Return the [X, Y] coordinate for the center point of the cell that contains the specified text.  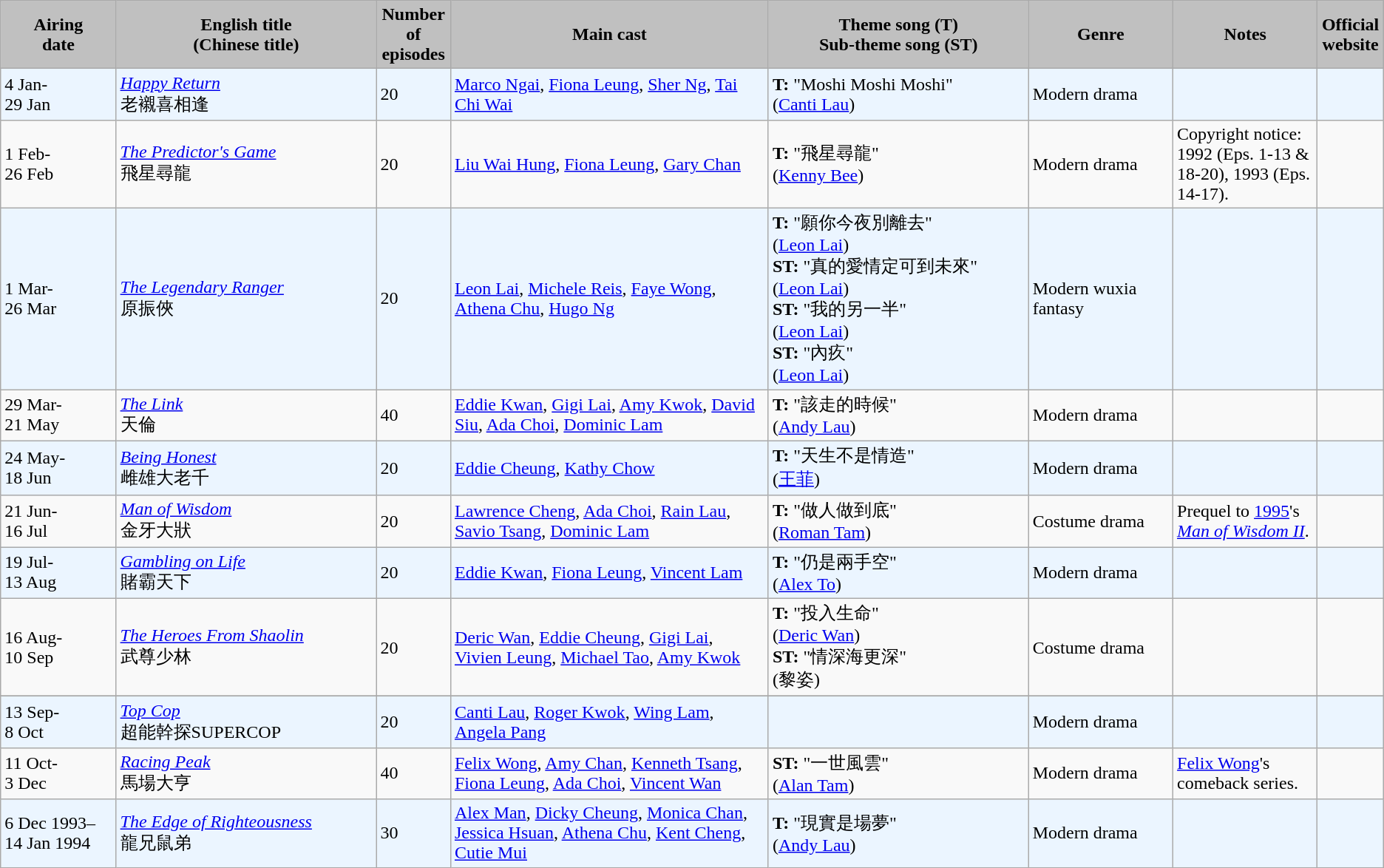
T: "願你今夜別離去" (Leon Lai)ST: "真的愛情定可到未來" (Leon Lai) ST: "我的另一半" (Leon Lai) ST: "內疚" (Leon Lai) [898, 299]
1 Mar- 26 Mar [58, 299]
Copyright notice: 1992 (Eps. 1-13 & 18-20), 1993 (Eps. 14-17). [1245, 164]
Eddie Kwan, Fiona Leung, Vincent Lam [609, 573]
6 Dec 1993– 14 Jan 1994 [58, 833]
Lawrence Cheng, Ada Choi, Rain Lau, Savio Tsang, Dominic Lam [609, 521]
Man of Wisdom 金牙大狀 [246, 521]
T: "仍是兩手空" (Alex To) [898, 573]
T: "天生不是情造" (王菲) [898, 468]
11 Oct- 3 Dec [58, 773]
ST: "一世風雲" (Alan Tam) [898, 773]
Main cast [609, 35]
Alex Man, Dicky Cheung, Monica Chan, Jessica Hsuan, Athena Chu, Kent Cheng, Cutie Mui [609, 833]
The Link 天倫 [246, 415]
T: "Moshi Moshi Moshi" (Canti Lau) [898, 95]
Felix Wong, Amy Chan, Kenneth Tsang, Fiona Leung, Ada Choi, Vincent Wan [609, 773]
Genre [1100, 35]
The Edge of Righteousness 龍兄鼠弟 [246, 833]
Notes [1245, 35]
Gambling on Life 賭霸天下 [246, 573]
Prequel to 1995's Man of Wisdom II. [1245, 521]
29 Mar- 21 May [58, 415]
Modern wuxia fantasy [1100, 299]
Happy Return 老襯喜相逢 [246, 95]
The Predictor's Game 飛星尋龍 [246, 164]
Leon Lai, Michele Reis, Faye Wong, Athena Chu, Hugo Ng [609, 299]
English title (Chinese title) [246, 35]
Theme song (T) Sub-theme song (ST) [898, 35]
T: "飛星尋龍" (Kenny Bee) [898, 164]
Eddie Kwan, Gigi Lai, Amy Kwok, David Siu, Ada Choi, Dominic Lam [609, 415]
Eddie Cheung, Kathy Chow [609, 468]
Top Cop 超能幹探SUPERCOP [246, 722]
T: "投入生命" (Deric Wan)ST: "情深海更深" (黎姿) [898, 648]
Felix Wong's comeback series. [1245, 773]
The Heroes From Shaolin 武尊少林 [246, 648]
19 Jul- 13 Aug [58, 573]
Canti Lau, Roger Kwok, Wing Lam, Angela Pang [609, 722]
T: "做人做到底" (Roman Tam) [898, 521]
13 Sep- 8 Oct [58, 722]
T: "現實是場夢" (Andy Lau) [898, 833]
Airingdate [58, 35]
T: "該走的時候" (Andy Lau) [898, 415]
16 Aug- 10 Sep [58, 648]
Official website [1350, 35]
21 Jun- 16 Jul [58, 521]
Liu Wai Hung, Fiona Leung, Gary Chan [609, 164]
Being Honest 雌雄大老千 [246, 468]
The Legendary Ranger 原振俠 [246, 299]
Racing Peak 馬場大亨 [246, 773]
Marco Ngai, Fiona Leung, Sher Ng, Tai Chi Wai [609, 95]
30 [414, 833]
Number of episodes [414, 35]
Deric Wan, Eddie Cheung, Gigi Lai, Vivien Leung, Michael Tao, Amy Kwok [609, 648]
4 Jan- 29 Jan [58, 95]
24 May- 18 Jun [58, 468]
1 Feb- 26 Feb [58, 164]
